Output the (X, Y) coordinate of the center of the cell containing the given text.  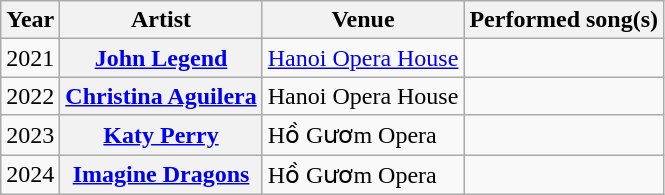
Christina Aguilera (161, 96)
Venue (363, 20)
2022 (30, 96)
Artist (161, 20)
John Legend (161, 58)
2021 (30, 58)
Performed song(s) (564, 20)
Year (30, 20)
2023 (30, 135)
Katy Perry (161, 135)
Imagine Dragons (161, 174)
2024 (30, 174)
